Output the [X, Y] coordinate of the center of the cell containing the given text.  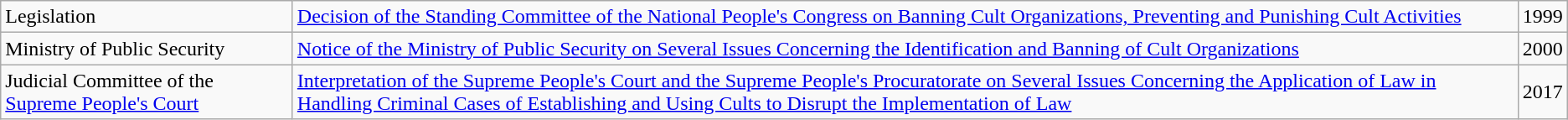
2017 [1543, 92]
Notice of the Ministry of Public Security on Several Issues Concerning the Identification and Banning of Cult Organizations [905, 49]
2000 [1543, 49]
Ministry of Public Security [147, 49]
Legislation [147, 17]
1999 [1543, 17]
Decision of the Standing Committee of the National People's Congress on Banning Cult Organizations, Preventing and Punishing Cult Activities [905, 17]
Judicial Committee of the Supreme People's Court [147, 92]
